Find where the given text appears and provide that cell's center as [X, Y] coordinate. 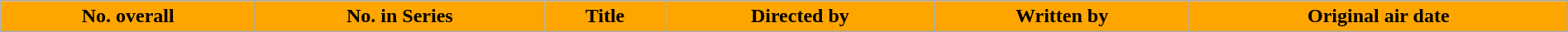
No. in Series [400, 16]
Title [605, 16]
Written by [1062, 16]
Directed by [801, 16]
No. overall [128, 16]
Original air date [1378, 16]
